For the text-containing cell, return its midpoint in (X, Y) coordinate format. 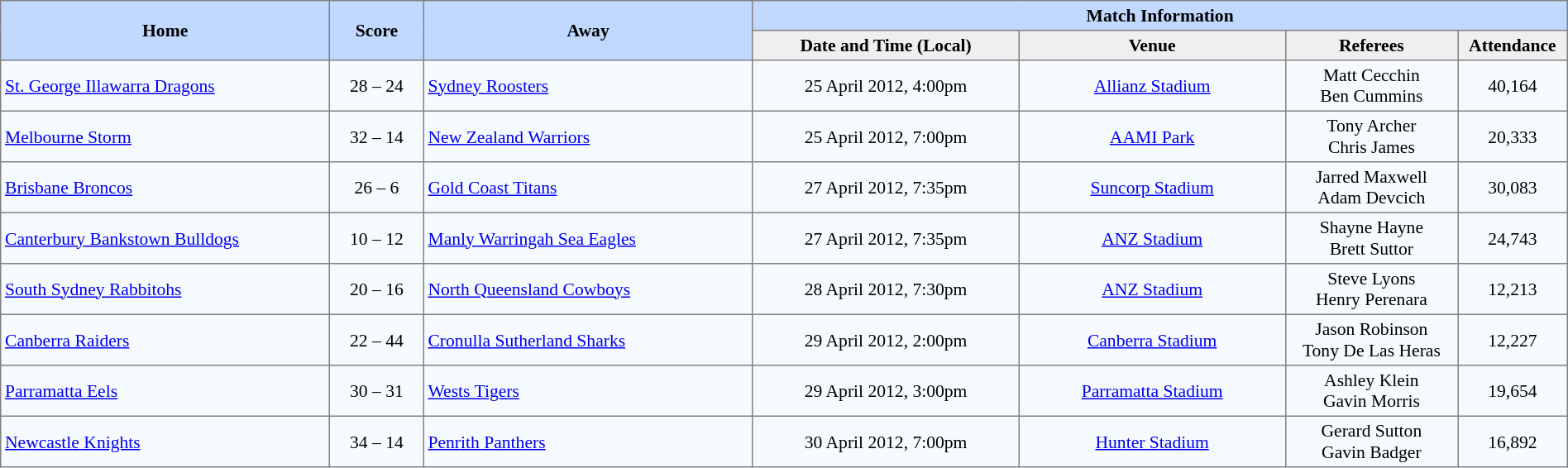
12,227 (1513, 340)
Venue (1152, 45)
34 – 14 (377, 442)
25 April 2012, 7:00pm (886, 136)
Parramatta Eels (165, 391)
Matt Cecchin Ben Cummins (1371, 86)
24,743 (1513, 238)
South Sydney Rabbitohs (165, 289)
Match Information (1159, 16)
Steve Lyons Henry Perenara (1371, 289)
20 – 16 (377, 289)
Attendance (1513, 45)
Jason Robinson Tony De Las Heras (1371, 340)
Gerard Sutton Gavin Badger (1371, 442)
North Queensland Cowboys (588, 289)
32 – 14 (377, 136)
New Zealand Warriors (588, 136)
Newcastle Knights (165, 442)
29 April 2012, 3:00pm (886, 391)
Penrith Panthers (588, 442)
Melbourne Storm (165, 136)
30 April 2012, 7:00pm (886, 442)
26 – 6 (377, 188)
22 – 44 (377, 340)
12,213 (1513, 289)
Referees (1371, 45)
Shayne Hayne Brett Suttor (1371, 238)
Gold Coast Titans (588, 188)
30 – 31 (377, 391)
30,083 (1513, 188)
16,892 (1513, 442)
Wests Tigers (588, 391)
Ashley Klein Gavin Morris (1371, 391)
Home (165, 31)
10 – 12 (377, 238)
Brisbane Broncos (165, 188)
AAMI Park (1152, 136)
Canterbury Bankstown Bulldogs (165, 238)
Allianz Stadium (1152, 86)
Canberra Raiders (165, 340)
19,654 (1513, 391)
Score (377, 31)
Canberra Stadium (1152, 340)
Manly Warringah Sea Eagles (588, 238)
Parramatta Stadium (1152, 391)
29 April 2012, 2:00pm (886, 340)
Date and Time (Local) (886, 45)
Jarred Maxwell Adam Devcich (1371, 188)
28 – 24 (377, 86)
20,333 (1513, 136)
40,164 (1513, 86)
Cronulla Sutherland Sharks (588, 340)
28 April 2012, 7:30pm (886, 289)
25 April 2012, 4:00pm (886, 86)
Suncorp Stadium (1152, 188)
Away (588, 31)
St. George Illawarra Dragons (165, 86)
Hunter Stadium (1152, 442)
Tony Archer Chris James (1371, 136)
Sydney Roosters (588, 86)
